Search for the cell housing the specified text and yield its (X, Y) center coordinate. 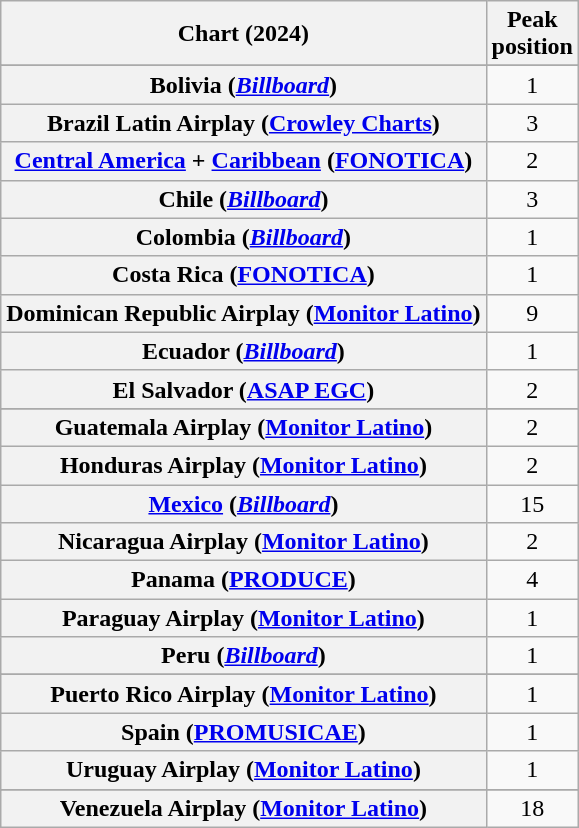
Paraguay Airplay (Monitor Latino) (244, 618)
El Salvador (ASAP EGC) (244, 389)
Ecuador (Billboard) (244, 351)
Venezuela Airplay (Monitor Latino) (244, 808)
Nicaragua Airplay (Monitor Latino) (244, 542)
Central America + Caribbean (FONOTICA) (244, 161)
9 (532, 313)
Guatemala Airplay (Monitor Latino) (244, 427)
Spain (PROMUSICAE) (244, 732)
Colombia (Billboard) (244, 237)
Brazil Latin Airplay (Crowley Charts) (244, 123)
Mexico (Billboard) (244, 503)
Peru (Billboard) (244, 656)
Costa Rica (FONOTICA) (244, 275)
Dominican Republic Airplay (Monitor Latino) (244, 313)
Bolivia (Billboard) (244, 85)
Honduras Airplay (Monitor Latino) (244, 465)
Chart (2024) (244, 34)
Uruguay Airplay (Monitor Latino) (244, 770)
Peakposition (532, 34)
Panama (PRODUCE) (244, 580)
18 (532, 808)
Puerto Rico Airplay (Monitor Latino) (244, 694)
15 (532, 503)
4 (532, 580)
Chile (Billboard) (244, 199)
